Return (X, Y) of the center of cell containing provided text 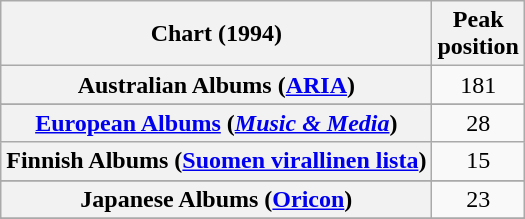
28 (478, 123)
15 (478, 161)
European Albums (Music & Media) (216, 123)
Japanese Albums (Oricon) (216, 199)
Peakposition (478, 34)
181 (478, 85)
Finnish Albums (Suomen virallinen lista) (216, 161)
23 (478, 199)
Chart (1994) (216, 34)
Australian Albums (ARIA) (216, 85)
